Identify which cell holds the provided text, then report its (x, y) central coordinate. 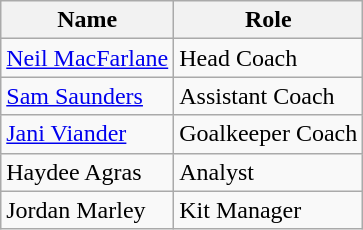
Kit Manager (268, 210)
Jani Viander (88, 134)
Head Coach (268, 58)
Neil MacFarlane (88, 58)
Analyst (268, 172)
Haydee Agras (88, 172)
Goalkeeper Coach (268, 134)
Name (88, 20)
Assistant Coach (268, 96)
Jordan Marley (88, 210)
Sam Saunders (88, 96)
Role (268, 20)
